Search for the cell housing the specified text and yield its [X, Y] center coordinate. 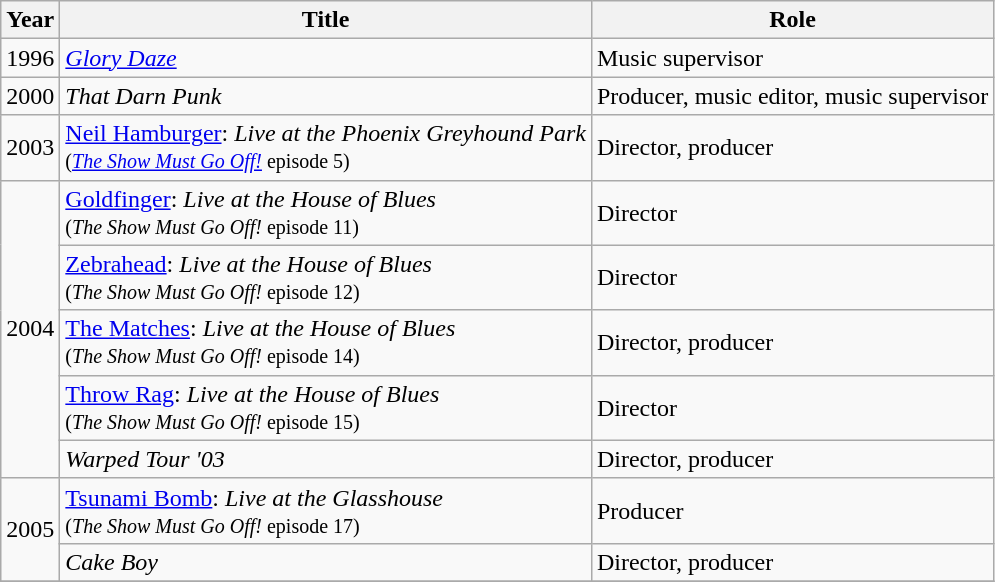
Throw Rag: Live at the House of Blues(The Show Must Go Off! episode 15) [326, 408]
The Matches: Live at the House of Blues(The Show Must Go Off! episode 14) [326, 342]
2003 [30, 148]
Warped Tour '03 [326, 459]
That Darn Punk [326, 96]
Zebrahead: Live at the House of Blues(The Show Must Go Off! episode 12) [326, 278]
Title [326, 20]
2000 [30, 96]
Year [30, 20]
Tsunami Bomb: Live at the Glasshouse(The Show Must Go Off! episode 17) [326, 510]
2005 [30, 530]
Cake Boy [326, 562]
Producer, music editor, music supervisor [792, 96]
Producer [792, 510]
Goldfinger: Live at the House of Blues(The Show Must Go Off! episode 11) [326, 212]
Neil Hamburger: Live at the Phoenix Greyhound Park(The Show Must Go Off! episode 5) [326, 148]
1996 [30, 58]
Role [792, 20]
2004 [30, 329]
Glory Daze [326, 58]
Music supervisor [792, 58]
